Provide the [X, Y] coordinate of the cell's center where the given text is located.  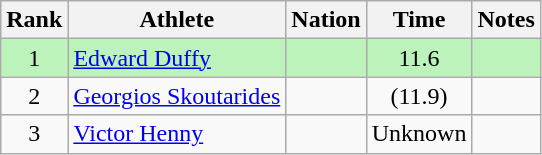
Rank [34, 20]
Unknown [419, 134]
Edward Duffy [177, 58]
3 [34, 134]
Athlete [177, 20]
2 [34, 96]
Time [419, 20]
11.6 [419, 58]
1 [34, 58]
Victor Henny [177, 134]
(11.9) [419, 96]
Notes [506, 20]
Nation [326, 20]
Georgios Skoutarides [177, 96]
